Capture the cell that displays the provided text and extract its (x, y) central coordinate. 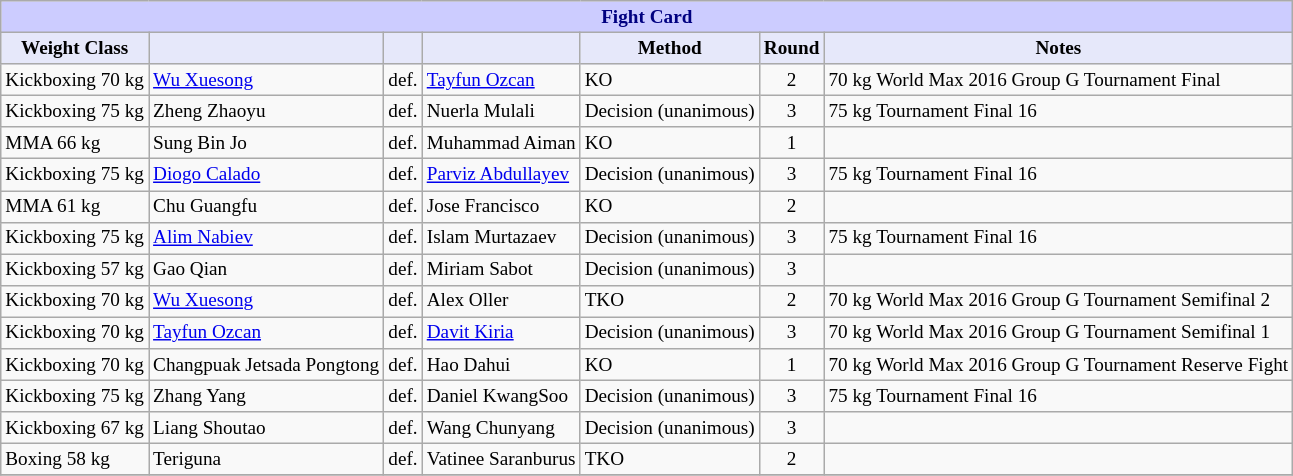
Kickboxing 67 kg (75, 428)
Vatinee Saranburus (501, 460)
Zheng Zhaoyu (266, 111)
Weight Class (75, 48)
MMA 61 kg (75, 206)
Changpuak Jetsada Pongtong (266, 365)
Method (670, 48)
Muhammad Aiman (501, 143)
Boxing 58 kg (75, 460)
70 kg World Max 2016 Group G Tournament Final (1058, 80)
Miriam Sabot (501, 270)
Islam Murtazaev (501, 238)
70 kg World Max 2016 Group G Tournament Semifinal 2 (1058, 301)
Notes (1058, 48)
Kickboxing 57 kg (75, 270)
Zhang Yang (266, 396)
Davit Kiria (501, 333)
Sung Bin Jo (266, 143)
Teriguna (266, 460)
Daniel KwangSoo (501, 396)
Chu Guangfu (266, 206)
Diogo Calado (266, 175)
Fight Card (647, 17)
Jose Francisco (501, 206)
Hao Dahui (501, 365)
Alim Nabiev (266, 238)
Wang Chunyang (501, 428)
70 kg World Max 2016 Group G Tournament Semifinal 1 (1058, 333)
Alex Oller (501, 301)
Liang Shoutao (266, 428)
Nuerla Mulali (501, 111)
70 kg World Max 2016 Group G Tournament Reserve Fight (1058, 365)
Gao Qian (266, 270)
MMA 66 kg (75, 143)
Parviz Abdullayev (501, 175)
Round (792, 48)
